Capture the cell that displays the provided text and extract its [x, y] central coordinate. 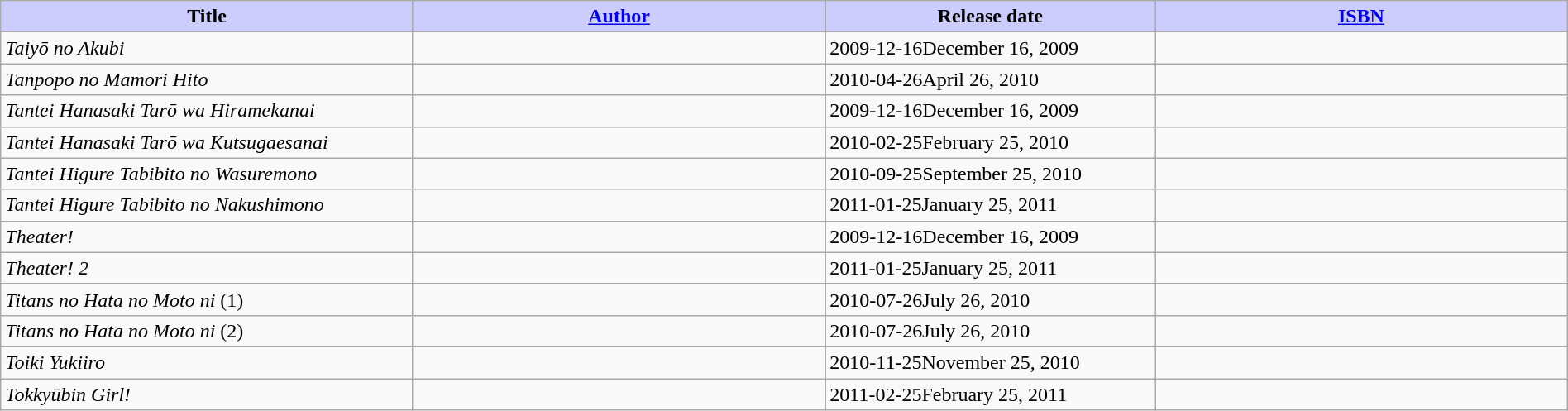
Theater! [207, 237]
Theater! 2 [207, 268]
ISBN [1361, 17]
2011-02-25February 25, 2011 [991, 394]
Toiki Yukiiro [207, 362]
Tantei Hanasaki Tarō wa Kutsugaesanai [207, 142]
Tantei Higure Tabibito no Wasuremono [207, 174]
2010-11-25November 25, 2010 [991, 362]
2010-09-25September 25, 2010 [991, 174]
Tanpopo no Mamori Hito [207, 79]
2010-04-26April 26, 2010 [991, 79]
2010-02-25February 25, 2010 [991, 142]
Author [619, 17]
Tantei Higure Tabibito no Nakushimono [207, 205]
Tantei Hanasaki Tarō wa Hiramekanai [207, 111]
Titans no Hata no Moto ni (1) [207, 299]
Title [207, 17]
Taiyō no Akubi [207, 48]
Titans no Hata no Moto ni (2) [207, 331]
Release date [991, 17]
Tokkyūbin Girl! [207, 394]
